Extract the (X, Y) coordinate from the center of the cell holding the provided text.  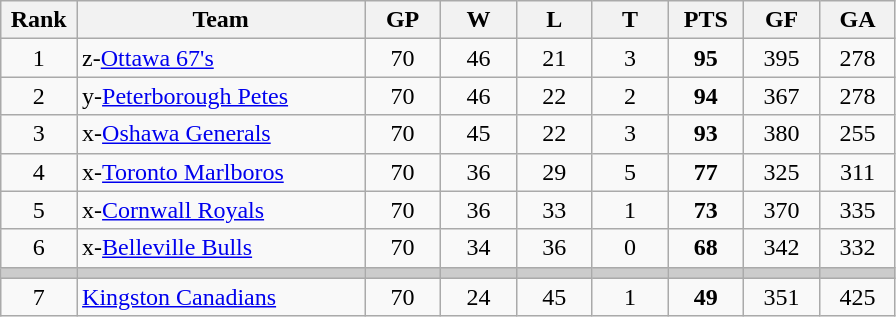
GF (782, 20)
W (479, 20)
332 (857, 248)
77 (706, 172)
311 (857, 172)
x-Cornwall Royals (221, 210)
49 (706, 297)
93 (706, 134)
342 (782, 248)
380 (782, 134)
4 (39, 172)
73 (706, 210)
29 (554, 172)
395 (782, 58)
x-Belleville Bulls (221, 248)
Team (221, 20)
0 (630, 248)
68 (706, 248)
24 (479, 297)
94 (706, 96)
367 (782, 96)
351 (782, 297)
L (554, 20)
325 (782, 172)
33 (554, 210)
x-Toronto Marlboros (221, 172)
PTS (706, 20)
T (630, 20)
21 (554, 58)
425 (857, 297)
335 (857, 210)
GP (403, 20)
GA (857, 20)
6 (39, 248)
Kingston Canadians (221, 297)
34 (479, 248)
z-Ottawa 67's (221, 58)
370 (782, 210)
y-Peterborough Petes (221, 96)
95 (706, 58)
x-Oshawa Generals (221, 134)
Rank (39, 20)
255 (857, 134)
7 (39, 297)
